Find where the given text appears and provide that cell's center as [X, Y] coordinate. 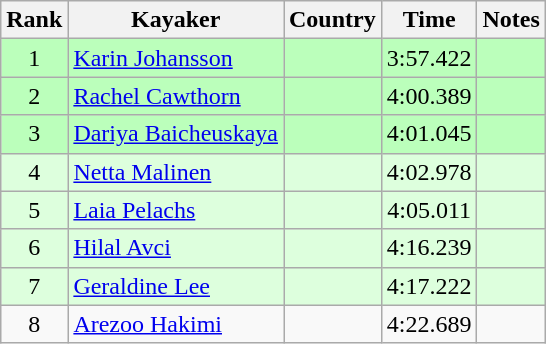
Laia Pelachs [176, 210]
Hilal Avci [176, 248]
Rank [34, 20]
Karin Johansson [176, 58]
Arezoo Hakimi [176, 324]
5 [34, 210]
2 [34, 96]
3 [34, 134]
6 [34, 248]
4 [34, 172]
Kayaker [176, 20]
7 [34, 286]
Netta Malinen [176, 172]
Notes [511, 20]
4:16.239 [429, 248]
Geraldine Lee [176, 286]
4:01.045 [429, 134]
3:57.422 [429, 58]
8 [34, 324]
Dariya Baicheuskaya [176, 134]
1 [34, 58]
Rachel Cawthorn [176, 96]
Time [429, 20]
4:22.689 [429, 324]
4:02.978 [429, 172]
4:17.222 [429, 286]
4:05.011 [429, 210]
Country [333, 20]
4:00.389 [429, 96]
